Search for the cell housing the specified text and yield its [x, y] center coordinate. 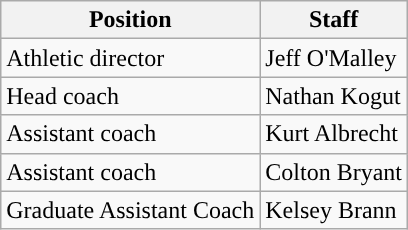
Kelsey Brann [334, 210]
Graduate Assistant Coach [130, 210]
Position [130, 20]
Staff [334, 20]
Athletic director [130, 58]
Kurt Albrecht [334, 134]
Nathan Kogut [334, 96]
Jeff O'Malley [334, 58]
Head coach [130, 96]
Colton Bryant [334, 172]
